Search for the cell housing the specified text and yield its [X, Y] center coordinate. 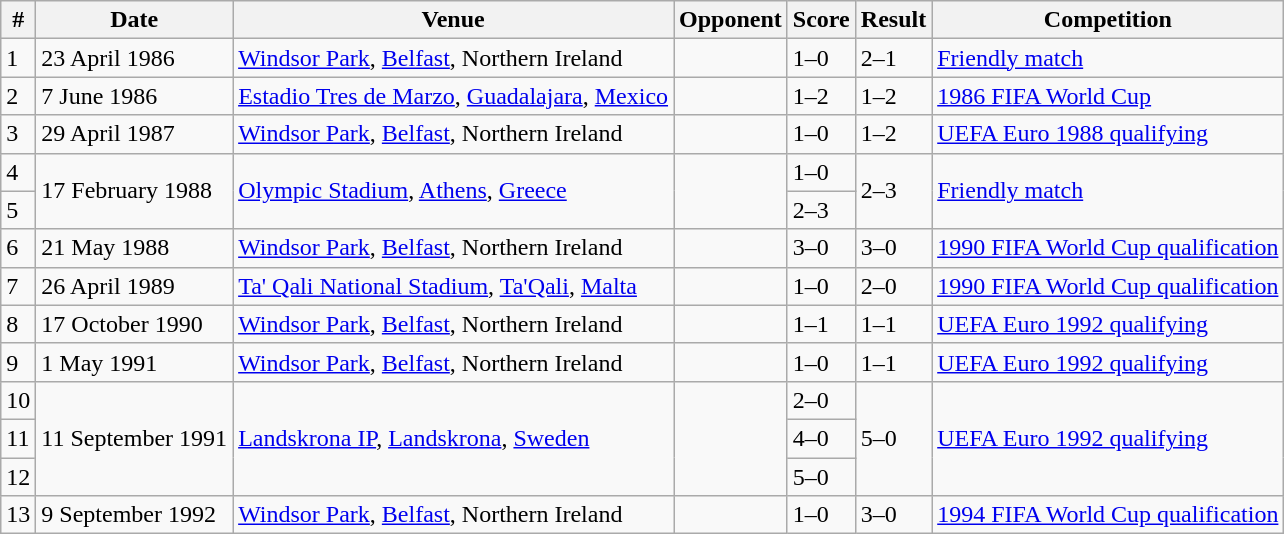
12 [18, 477]
17 October 1990 [134, 324]
11 September 1991 [134, 438]
9 September 1992 [134, 515]
21 May 1988 [134, 248]
1 May 1991 [134, 362]
1994 FIFA World Cup qualification [1108, 515]
2 [18, 96]
9 [18, 362]
8 [18, 324]
4–0 [821, 438]
Ta' Qali National Stadium, Ta'Qali, Malta [454, 286]
Venue [454, 20]
UEFA Euro 1988 qualifying [1108, 134]
13 [18, 515]
Result [893, 20]
Date [134, 20]
29 April 1987 [134, 134]
7 [18, 286]
7 June 1986 [134, 96]
Landskrona IP, Landskrona, Sweden [454, 438]
1986 FIFA World Cup [1108, 96]
Olympic Stadium, Athens, Greece [454, 191]
2–1 [893, 58]
Estadio Tres de Marzo, Guadalajara, Mexico [454, 96]
10 [18, 400]
5 [18, 210]
4 [18, 172]
# [18, 20]
17 February 1988 [134, 191]
11 [18, 438]
Opponent [731, 20]
26 April 1989 [134, 286]
23 April 1986 [134, 58]
Competition [1108, 20]
3 [18, 134]
6 [18, 248]
Score [821, 20]
1 [18, 58]
